Scan for the cell matching the given text and deliver its (X, Y) coordinate at center. 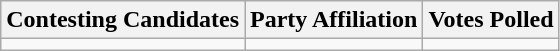
Votes Polled (491, 20)
Party Affiliation (334, 20)
Contesting Candidates (123, 20)
